From the cell containing the given text, extract its center point as (x, y) coordinate. 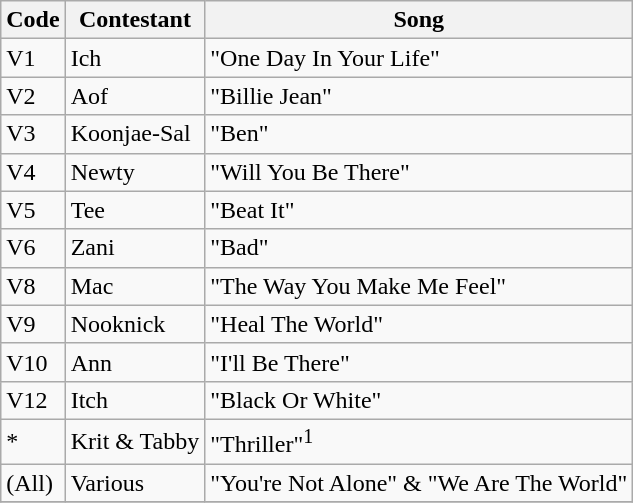
"Beat It" (419, 210)
"Heal The World" (419, 324)
Contestant (135, 20)
Koonjae-Sal (135, 134)
Zani (135, 248)
"One Day In Your Life" (419, 58)
Tee (135, 210)
Krit & Tabby (135, 442)
Itch (135, 400)
V3 (33, 134)
"Billie Jean" (419, 96)
V9 (33, 324)
Ann (135, 362)
Nooknick (135, 324)
"Will You Be There" (419, 172)
"Ben" (419, 134)
V10 (33, 362)
V8 (33, 286)
(All) (33, 483)
* (33, 442)
Various (135, 483)
Mac (135, 286)
V1 (33, 58)
V2 (33, 96)
V4 (33, 172)
Newty (135, 172)
Code (33, 20)
"Thriller"1 (419, 442)
Song (419, 20)
Ich (135, 58)
Aof (135, 96)
V12 (33, 400)
V5 (33, 210)
"Black Or White" (419, 400)
V6 (33, 248)
"The Way You Make Me Feel" (419, 286)
"You're Not Alone" & "We Are The World" (419, 483)
"I'll Be There" (419, 362)
"Bad" (419, 248)
